Output the [X, Y] coordinate of the center of the cell containing the given text.  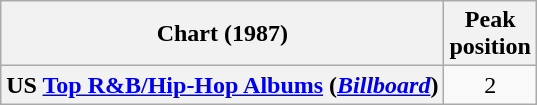
US Top R&B/Hip-Hop Albums (Billboard) [222, 85]
2 [490, 85]
Peakposition [490, 34]
Chart (1987) [222, 34]
